Return [X, Y] of the center of cell containing provided text 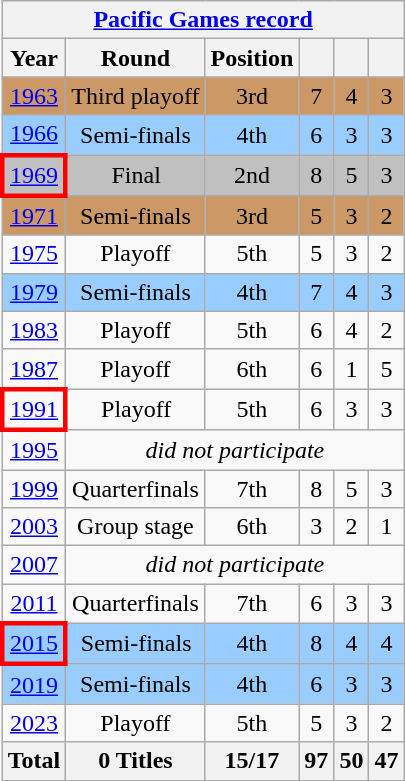
1983 [34, 330]
1991 [34, 410]
1975 [34, 254]
1963 [34, 96]
2019 [34, 684]
2nd [252, 174]
Group stage [136, 527]
Third playoff [136, 96]
1966 [34, 135]
97 [316, 761]
Pacific Games record [203, 20]
50 [352, 761]
1995 [34, 450]
0 Titles [136, 761]
Final [136, 174]
1971 [34, 216]
2015 [34, 644]
1999 [34, 489]
2003 [34, 527]
2011 [34, 604]
1969 [34, 174]
Total [34, 761]
1979 [34, 292]
15/17 [252, 761]
2007 [34, 565]
Year [34, 58]
1987 [34, 369]
Round [136, 58]
47 [386, 761]
2023 [34, 723]
Position [252, 58]
